Extract the (x, y) coordinate from the center of the cell holding the provided text.  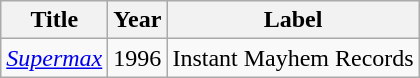
Label (293, 20)
Instant Mayhem Records (293, 58)
1996 (138, 58)
Title (54, 20)
Supermax (54, 58)
Year (138, 20)
